Detect which cell encompasses the target text, then output its [X, Y] center coordinate. 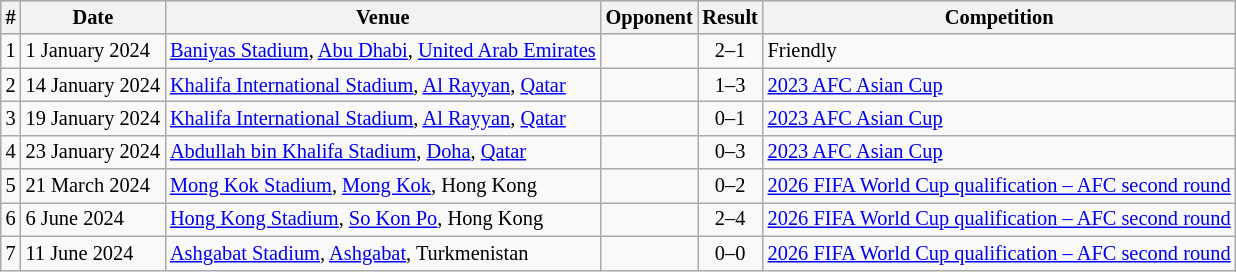
5 [11, 186]
1 [11, 51]
21 March 2024 [93, 186]
Hong Kong Stadium, So Kon Po, Hong Kong [383, 219]
Abdullah bin Khalifa Stadium, Doha, Qatar [383, 152]
6 [11, 219]
Result [730, 17]
1–3 [730, 85]
11 June 2024 [93, 253]
2–1 [730, 51]
Baniyas Stadium, Abu Dhabi, United Arab Emirates [383, 51]
1 January 2024 [93, 51]
Ashgabat Stadium, Ashgabat, Turkmenistan [383, 253]
0–2 [730, 186]
6 June 2024 [93, 219]
19 January 2024 [93, 118]
0–0 [730, 253]
Date [93, 17]
14 January 2024 [93, 85]
2 [11, 85]
# [11, 17]
0–1 [730, 118]
Venue [383, 17]
2–4 [730, 219]
Competition [1000, 17]
4 [11, 152]
3 [11, 118]
Mong Kok Stadium, Mong Kok, Hong Kong [383, 186]
7 [11, 253]
Friendly [1000, 51]
0–3 [730, 152]
Opponent [650, 17]
23 January 2024 [93, 152]
